Pinpoint the cell where the given text exists, returning its (X, Y) midpoint coordinate. 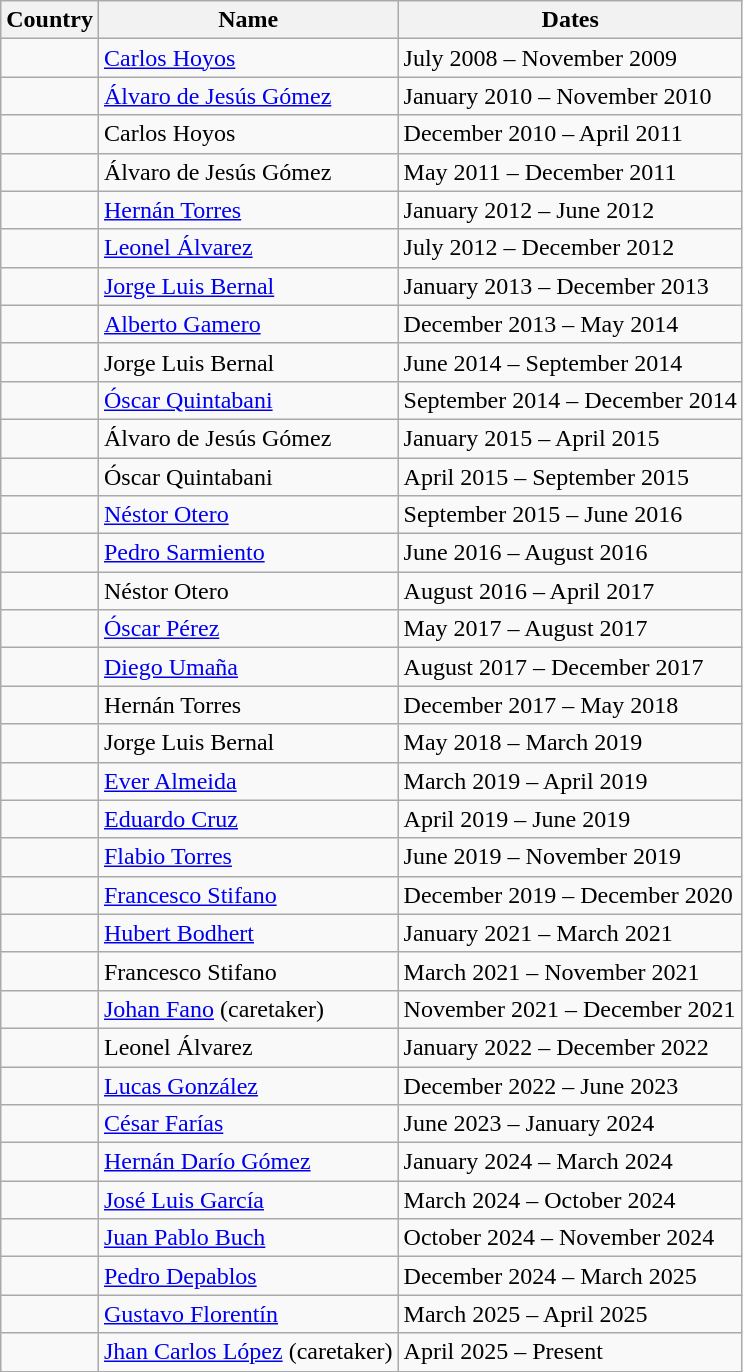
June 2019 – November 2019 (570, 857)
January 2022 – December 2022 (570, 1047)
Gustavo Florentín (248, 1314)
March 2019 – April 2019 (570, 781)
March 2025 – April 2025 (570, 1314)
July 2008 – November 2009 (570, 58)
January 2015 – April 2015 (570, 438)
December 2017 – May 2018 (570, 705)
Eduardo Cruz (248, 819)
October 2024 – November 2024 (570, 1238)
April 2015 – September 2015 (570, 477)
January 2012 – June 2012 (570, 210)
January 2013 – December 2013 (570, 286)
August 2017 – December 2017 (570, 667)
April 2025 – Present (570, 1352)
March 2024 – October 2024 (570, 1200)
César Farías (248, 1124)
December 2010 – April 2011 (570, 134)
Johan Fano (caretaker) (248, 1009)
Juan Pablo Buch (248, 1238)
José Luis García (248, 1200)
November 2021 – December 2021 (570, 1009)
Flabio Torres (248, 857)
Pedro Sarmiento (248, 553)
April 2019 – June 2019 (570, 819)
August 2016 – April 2017 (570, 591)
June 2014 – September 2014 (570, 362)
January 2024 – March 2024 (570, 1162)
January 2021 – March 2021 (570, 933)
January 2010 – November 2010 (570, 96)
Ever Almeida (248, 781)
Country (50, 20)
Óscar Pérez (248, 629)
June 2016 – August 2016 (570, 553)
June 2023 – January 2024 (570, 1124)
December 2022 – June 2023 (570, 1085)
Name (248, 20)
September 2015 – June 2016 (570, 515)
May 2018 – March 2019 (570, 743)
Jhan Carlos López (caretaker) (248, 1352)
May 2011 – December 2011 (570, 172)
May 2017 – August 2017 (570, 629)
December 2019 – December 2020 (570, 895)
Lucas González (248, 1085)
December 2024 – March 2025 (570, 1276)
September 2014 – December 2014 (570, 400)
March 2021 – November 2021 (570, 971)
Hernán Darío Gómez (248, 1162)
Diego Umaña (248, 667)
Alberto Gamero (248, 324)
Pedro Depablos (248, 1276)
July 2012 – December 2012 (570, 248)
December 2013 – May 2014 (570, 324)
Hubert Bodhert (248, 933)
Dates (570, 20)
